Find where the given text appears and provide that cell's center as (X, Y) coordinate. 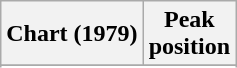
Chart (1979) (72, 34)
Peakposition (189, 34)
